Pinpoint the cell where the given text exists, returning its [x, y] midpoint coordinate. 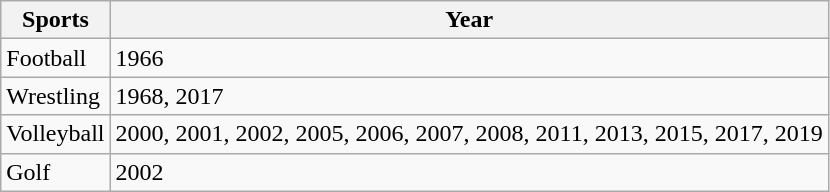
Volleyball [56, 134]
1968, 2017 [469, 96]
Year [469, 20]
Golf [56, 172]
Sports [56, 20]
2000, 2001, 2002, 2005, 2006, 2007, 2008, 2011, 2013, 2015, 2017, 2019 [469, 134]
Football [56, 58]
1966 [469, 58]
Wrestling [56, 96]
2002 [469, 172]
